From the cell containing the given text, extract its center point as (x, y) coordinate. 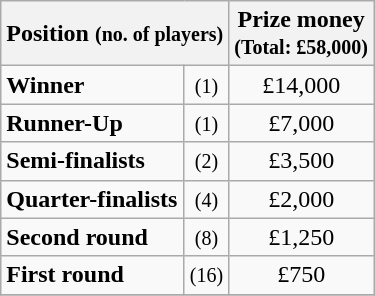
Second round (92, 237)
£2,000 (302, 199)
£7,000 (302, 123)
£750 (302, 275)
(16) (206, 275)
(8) (206, 237)
First round (92, 275)
Runner-Up (92, 123)
Position (no. of players) (115, 34)
Winner (92, 85)
Semi-finalists (92, 161)
Quarter-finalists (92, 199)
(4) (206, 199)
(2) (206, 161)
£1,250 (302, 237)
£3,500 (302, 161)
£14,000 (302, 85)
Prize money(Total: £58,000) (302, 34)
